Output the [x, y] coordinate of the center of the cell containing the given text.  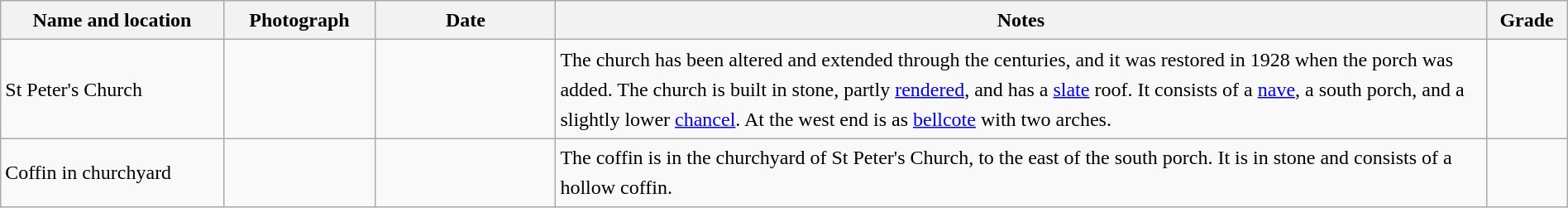
Coffin in churchyard [112, 172]
Name and location [112, 20]
The coffin is in the churchyard of St Peter's Church, to the east of the south porch. It is in stone and consists of a hollow coffin. [1021, 172]
Date [466, 20]
Photograph [299, 20]
Grade [1527, 20]
St Peter's Church [112, 89]
Notes [1021, 20]
